Capture the cell that displays the provided text and extract its [x, y] central coordinate. 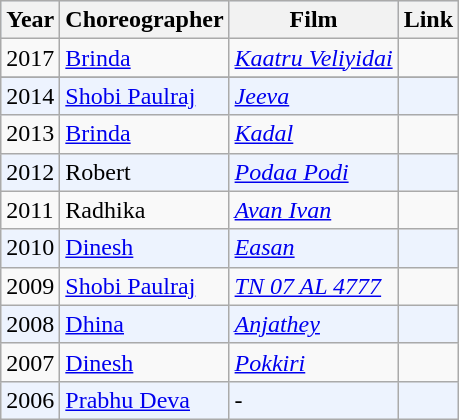
Link [428, 20]
Dhina [144, 324]
Prabhu Deva [144, 400]
Pokkiri [314, 362]
2010 [30, 248]
2007 [30, 362]
- [314, 400]
Kadal [314, 134]
Robert [144, 172]
Kaatru Veliyidai [314, 58]
Film [314, 20]
Anjathey [314, 324]
2012 [30, 172]
2011 [30, 210]
Podaa Podi [314, 172]
Radhika [144, 210]
Avan Ivan [314, 210]
2014 [30, 96]
Jeeva [314, 96]
Easan [314, 248]
2009 [30, 286]
Choreographer [144, 20]
TN 07 AL 4777 [314, 286]
Year [30, 20]
2013 [30, 134]
2017 [30, 58]
2006 [30, 400]
2008 [30, 324]
